Output the (X, Y) coordinate of the center of the cell containing the given text.  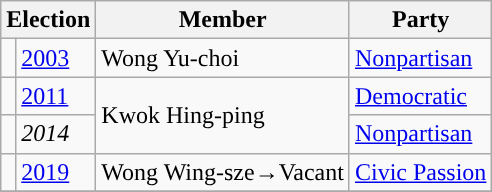
Wong Wing-sze→Vacant (223, 172)
Civic Passion (420, 172)
Party (420, 20)
Member (223, 20)
2014 (56, 134)
Wong Yu-choi (223, 58)
2003 (56, 58)
2011 (56, 96)
Democratic (420, 96)
2019 (56, 172)
Kwok Hing-ping (223, 115)
Election (48, 20)
